Search for the cell housing the specified text and yield its [X, Y] center coordinate. 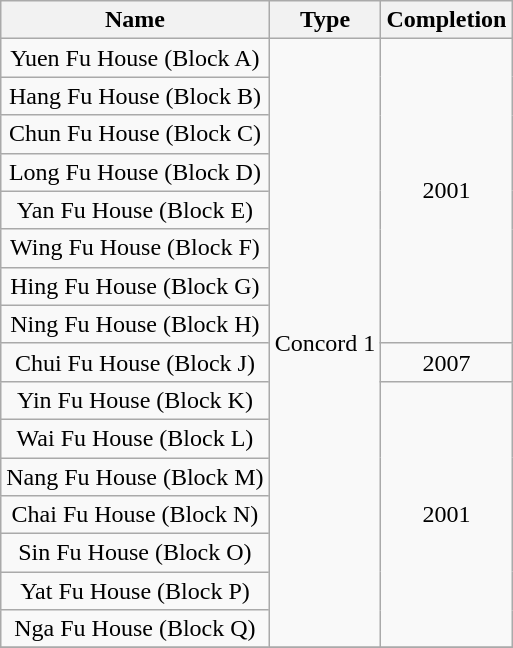
Chun Fu House (Block C) [135, 134]
Completion [446, 20]
Long Fu House (Block D) [135, 172]
2007 [446, 362]
Name [135, 20]
Chai Fu House (Block N) [135, 515]
Wing Fu House (Block F) [135, 248]
Ning Fu House (Block H) [135, 324]
Yin Fu House (Block K) [135, 400]
Chui Fu House (Block J) [135, 362]
Yan Fu House (Block E) [135, 210]
Sin Fu House (Block O) [135, 553]
Yat Fu House (Block P) [135, 591]
Hing Fu House (Block G) [135, 286]
Yuen Fu House (Block A) [135, 58]
Type [325, 20]
Nga Fu House (Block Q) [135, 629]
Hang Fu House (Block B) [135, 96]
Nang Fu House (Block M) [135, 477]
Wai Fu House (Block L) [135, 438]
Concord 1 [325, 344]
